Return [x, y] of the center of cell containing provided text 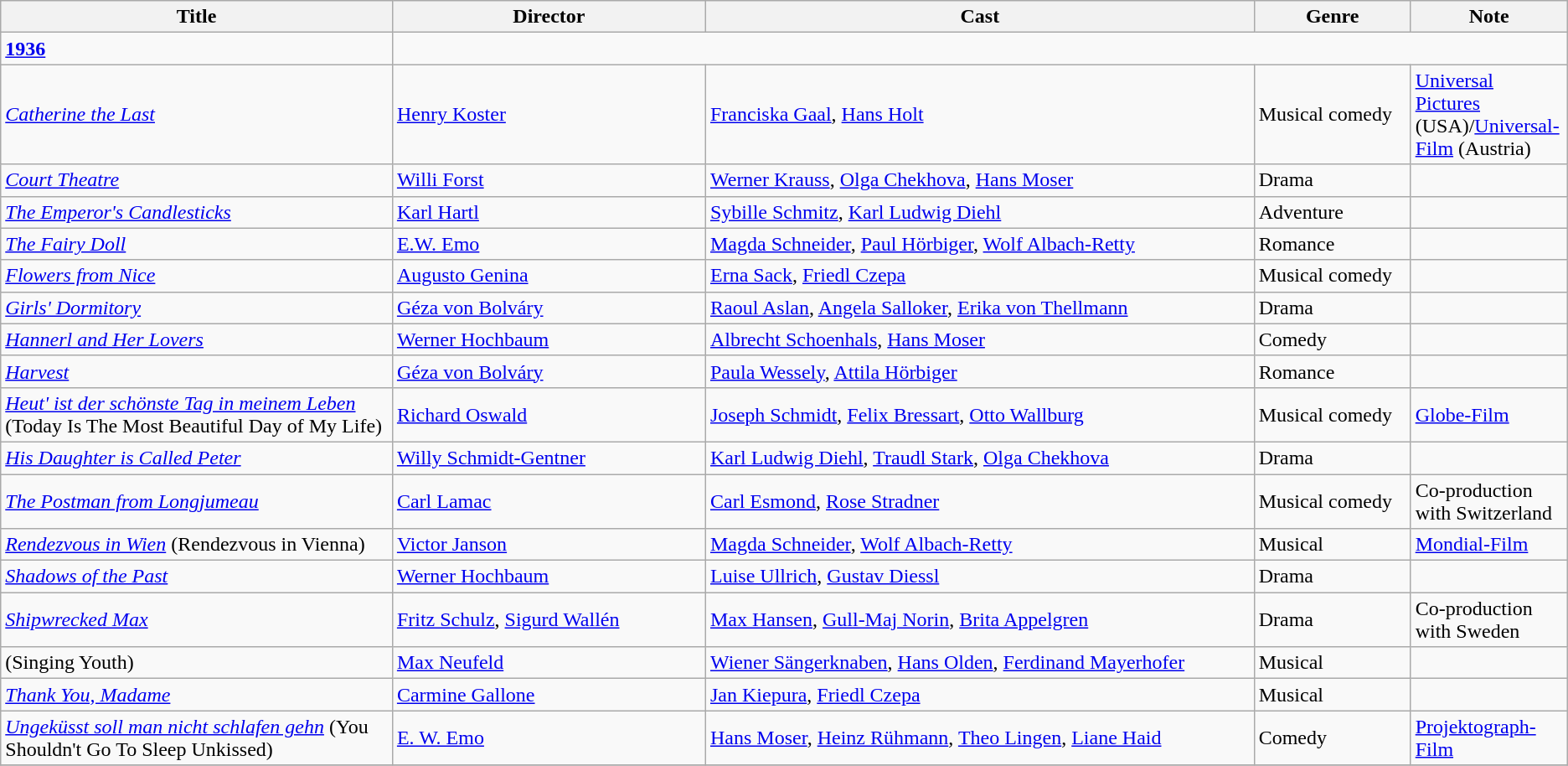
Projektograph-Film [1489, 738]
Heut' ist der schönste Tag in meinem Leben (Today Is The Most Beautiful Day of My Life) [197, 414]
Shipwrecked Max [197, 620]
(Singing Youth) [197, 663]
Carl Esmond, Rose Stradner [980, 501]
Wiener Sängerknaben, Hans Olden, Ferdinand Mayerhofer [980, 663]
The Postman from Longjumeau [197, 501]
Albrecht Schoenhals, Hans Moser [980, 339]
Magda Schneider, Paul Hörbiger, Wolf Albach-Retty [980, 244]
Adventure [1332, 212]
Joseph Schmidt, Felix Bressart, Otto Wallburg [980, 414]
E.W. Emo [549, 244]
Richard Oswald [549, 414]
Paula Wessely, Attila Hörbiger [980, 371]
Carmine Gallone [549, 695]
Willi Forst [549, 180]
Karl Hartl [549, 212]
Universal Pictures (USA)/Universal-Film (Austria) [1489, 114]
Note [1489, 17]
Ungeküsst soll man nicht schlafen gehn (You Shouldn't Go To Sleep Unkissed) [197, 738]
The Fairy Doll [197, 244]
Carl Lamac [549, 501]
Girls' Dormitory [197, 308]
The Emperor's Candlesticks [197, 212]
Max Hansen, Gull-Maj Norin, Brita Appelgren [980, 620]
Title [197, 17]
Genre [1332, 17]
Globe-Film [1489, 414]
Catherine the Last [197, 114]
Erna Sack, Friedl Czepa [980, 276]
1936 [197, 49]
Hans Moser, Heinz Rühmann, Theo Lingen, Liane Haid [980, 738]
Co-production with Switzerland [1489, 501]
Karl Ludwig Diehl, Traudl Stark, Olga Chekhova [980, 458]
Willy Schmidt-Gentner [549, 458]
Thank You, Madame [197, 695]
Shadows of the Past [197, 577]
Max Neufeld [549, 663]
Director [549, 17]
E. W. Emo [549, 738]
Flowers from Nice [197, 276]
Co-production with Sweden [1489, 620]
Sybille Schmitz, Karl Ludwig Diehl [980, 212]
Hannerl and Her Lovers [197, 339]
Werner Krauss, Olga Chekhova, Hans Moser [980, 180]
Court Theatre [197, 180]
Augusto Genina [549, 276]
Franciska Gaal, Hans Holt [980, 114]
Rendezvous in Wien (Rendezvous in Vienna) [197, 545]
Henry Koster [549, 114]
Harvest [197, 371]
Luise Ullrich, Gustav Diessl [980, 577]
His Daughter is Called Peter [197, 458]
Jan Kiepura, Friedl Czepa [980, 695]
Victor Janson [549, 545]
Fritz Schulz, Sigurd Wallén [549, 620]
Magda Schneider, Wolf Albach-Retty [980, 545]
Cast [980, 17]
Raoul Aslan, Angela Salloker, Erika von Thellmann [980, 308]
Mondial-Film [1489, 545]
